Identify which cell holds the provided text, then report its [X, Y] central coordinate. 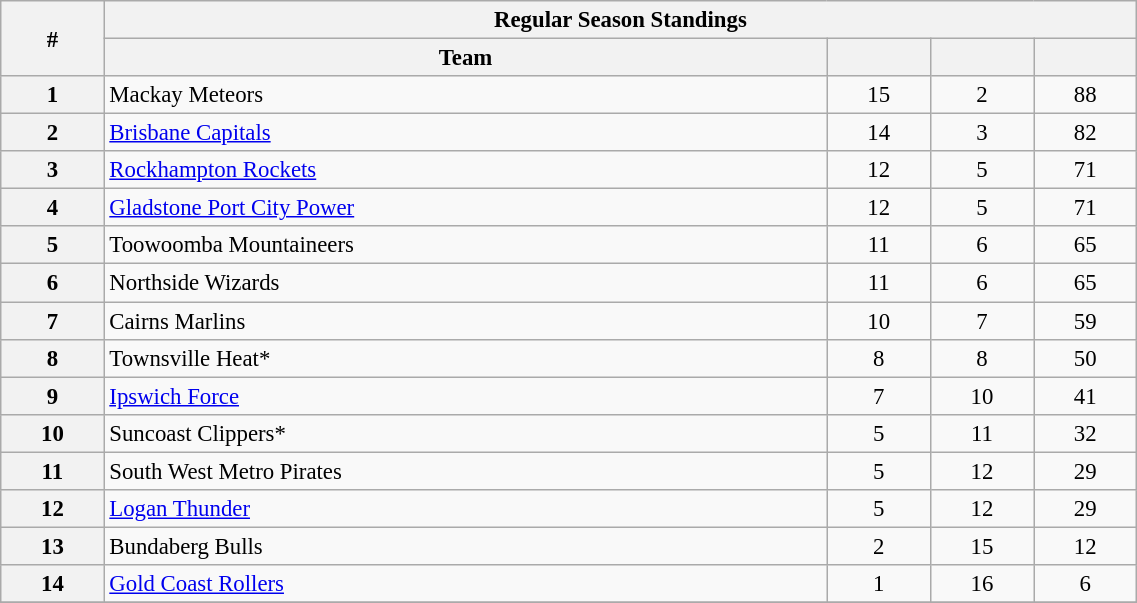
Gold Coast Rollers [466, 584]
Team [466, 58]
Regular Season Standings [620, 20]
41 [1086, 396]
Northside Wizards [466, 283]
16 [982, 584]
# [52, 38]
Gladstone Port City Power [466, 208]
50 [1086, 358]
Cairns Marlins [466, 321]
Mackay Meteors [466, 95]
59 [1086, 321]
82 [1086, 133]
Bundaberg Bulls [466, 546]
Townsville Heat* [466, 358]
32 [1086, 433]
Rockhampton Rockets [466, 170]
Ipswich Force [466, 396]
9 [52, 396]
4 [52, 208]
Logan Thunder [466, 509]
Suncoast Clippers* [466, 433]
88 [1086, 95]
13 [52, 546]
South West Metro Pirates [466, 471]
Brisbane Capitals [466, 133]
Toowoomba Mountaineers [466, 245]
